Search for the cell housing the specified text and yield its (X, Y) center coordinate. 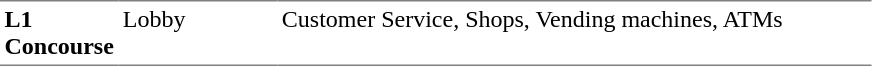
Lobby (198, 33)
L1Concourse (59, 33)
Customer Service, Shops, Vending machines, ATMs (574, 33)
